Provide the (X, Y) coordinate of the cell's center where the given text is located.  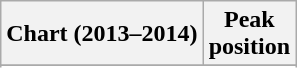
Chart (2013–2014) (102, 34)
Peakposition (249, 34)
